Extract the [x, y] coordinate from the center of the cell holding the provided text.  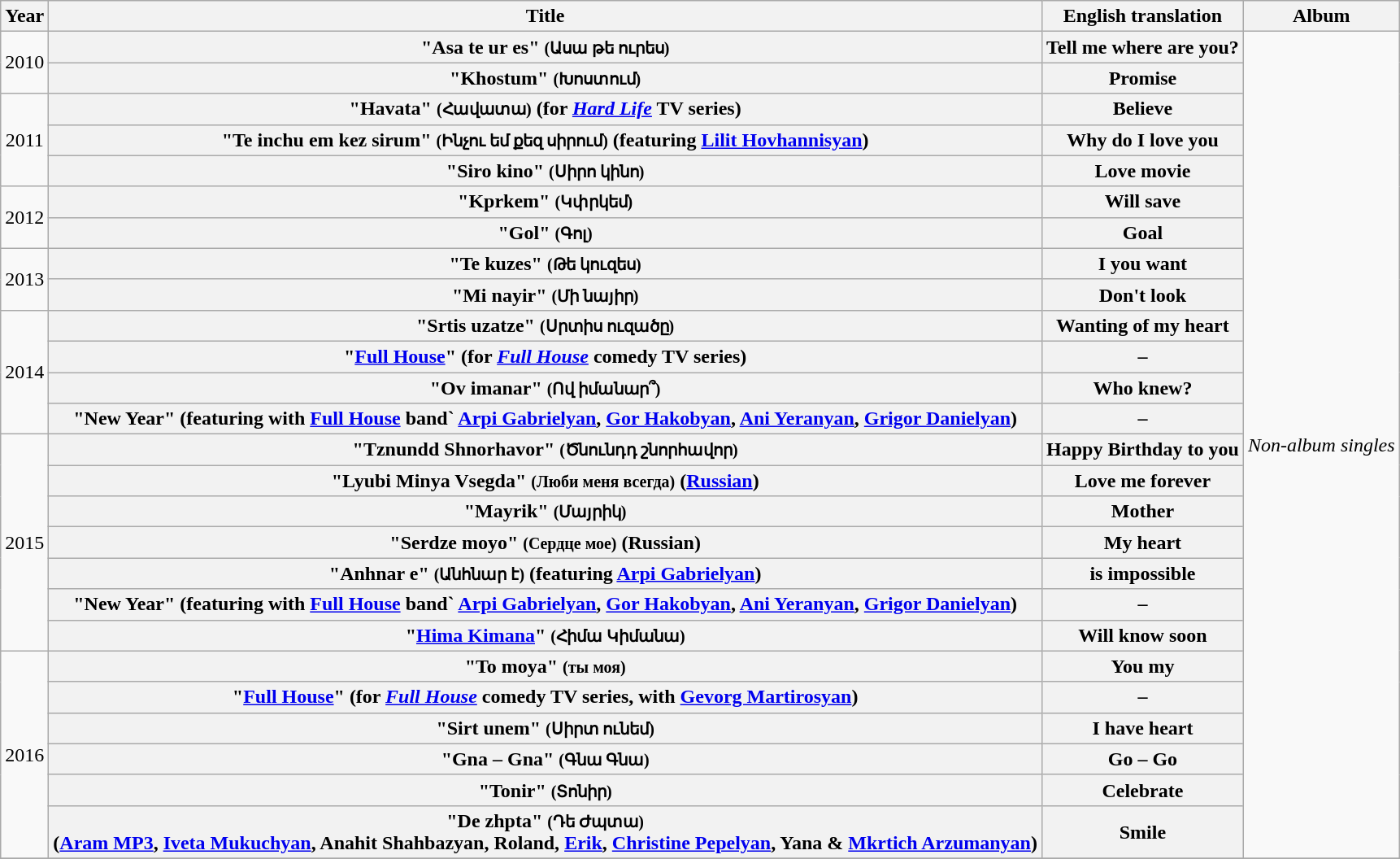
Love movie [1142, 171]
Goal [1142, 233]
2015 [24, 543]
"Ov imanar" (Ով իմանար՞) [546, 388]
is impossible [1142, 573]
"Kprkem" (Կփրկեմ) [546, 202]
"Tznundd Shnorhavor" (Ծնունդդ շնորհավոր) [546, 450]
I have heart [1142, 728]
"Lyubi Minya Vsegda" (Люби меня всегда) (Russian) [546, 481]
Celebrate [1142, 790]
Will know soon [1142, 635]
Smile [1142, 831]
Love me forever [1142, 481]
Happy Birthday to you [1142, 450]
"Mi nayir" (Մի նայիր) [546, 294]
"To moya" (ты моя) [546, 666]
Year [24, 16]
"Havata" (Հավատա) (for Hard Life TV series) [546, 109]
Non-album singles [1321, 446]
"Sirt unem" (Սիրտ ունեմ) [546, 728]
Promise [1142, 78]
"Te inchu em kez sirum" (Ինչու եմ քեզ սիրում) (featuring Lilit Hovhannisyan) [546, 140]
"Te kuzes" (Թե կուզես) [546, 264]
2016 [24, 755]
Title [546, 16]
"Tonir" (Տոնիր) [546, 790]
"Full House" (for Full House comedy TV series) [546, 356]
English translation [1142, 16]
"Full House" (for Full House comedy TV series, with Gevorg Martirosyan) [546, 697]
"Serdze moyo" (Cердце мое) (Russian) [546, 543]
2012 [24, 217]
"Gol" (Գոլ) [546, 233]
Who knew? [1142, 388]
Will save [1142, 202]
2010 [24, 63]
You my [1142, 666]
"Hima Kimana" (Հիմա Կիմանա) [546, 635]
Why do I love you [1142, 140]
"Mayrik" (Մայրիկ) [546, 512]
Believe [1142, 109]
"Asa te ur es" (Ասա թե ուրես) [546, 47]
2013 [24, 279]
Tell me where are you? [1142, 47]
Don't look [1142, 294]
My heart [1142, 543]
Go – Go [1142, 759]
"Siro kino" (Սիրո կինո) [546, 171]
"De zhpta" (Դե Ժպտա)(Aram MP3, Iveta Mukuchyan, Anahit Shahbazyan, Roland, Erik, Christine Pepelyan, Yana & Mkrtich Arzumanyan) [546, 831]
"Anhnar e" (Անհնար է) (featuring Arpi Gabrielyan) [546, 573]
"Khostum" (Խոստում) [546, 78]
Mother [1142, 512]
2014 [24, 372]
Album [1321, 16]
Wanting of my heart [1142, 325]
"Srtis uzatze" (Սրտիս ուզածը) [546, 325]
I you want [1142, 264]
2011 [24, 140]
"Gna – Gna" (Գնա Գնա) [546, 759]
